Scan for the cell matching the given text and deliver its [x, y] coordinate at center. 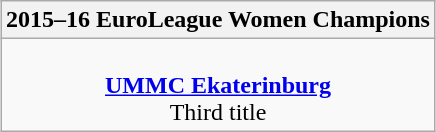
2015–16 EuroLeague Women Champions [218, 20]
UMMC EkaterinburgThird title [218, 85]
